Scan for the cell matching the given text and deliver its (x, y) coordinate at center. 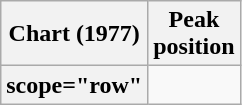
Chart (1977) (74, 34)
scope="row" (74, 85)
Peakposition (194, 34)
